Find where the given text appears and provide that cell's center as [x, y] coordinate. 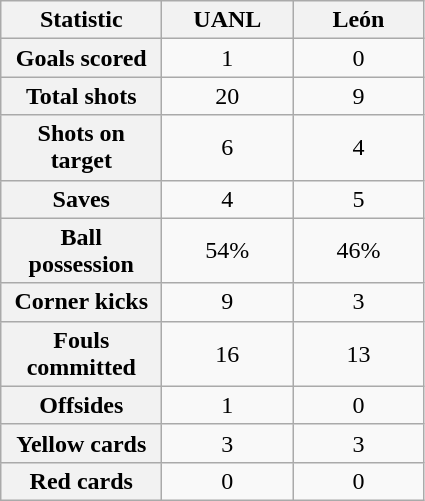
54% [228, 250]
46% [358, 250]
Statistic [82, 20]
Offsides [82, 405]
Yellow cards [82, 443]
Shots on target [82, 148]
UANL [228, 20]
13 [358, 354]
Ball possession [82, 250]
Goals scored [82, 58]
Red cards [82, 481]
Corner kicks [82, 302]
16 [228, 354]
Total shots [82, 96]
5 [358, 199]
Fouls committed [82, 354]
León [358, 20]
Saves [82, 199]
6 [228, 148]
20 [228, 96]
